Identify which cell holds the provided text, then report its (X, Y) central coordinate. 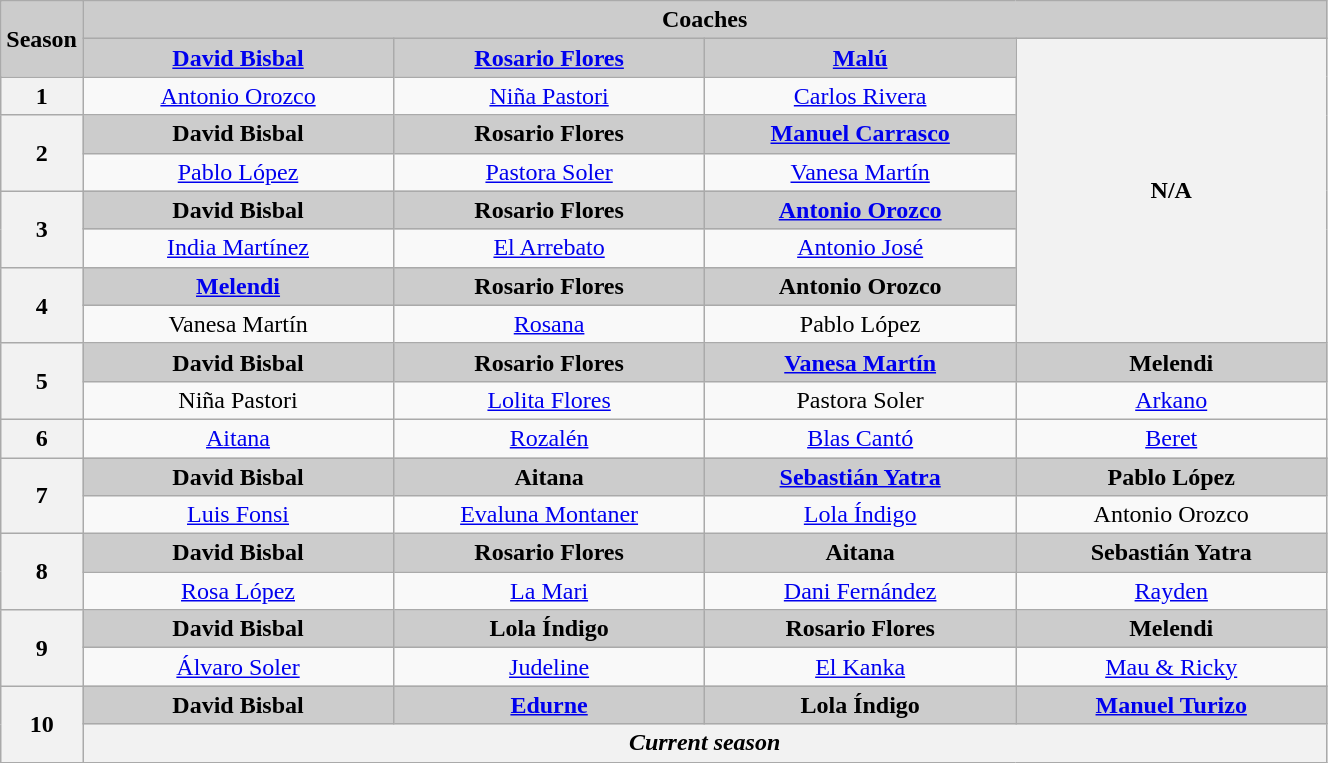
Manuel Carrasco (860, 134)
4 (42, 305)
8 (42, 572)
India Martínez (238, 248)
Rayden (1172, 591)
El Arrebato (550, 248)
2 (42, 153)
Current season (704, 743)
5 (42, 381)
Coaches (704, 20)
Malú (860, 58)
N/A (1172, 191)
Rozalén (550, 438)
Beret (1172, 438)
Season (42, 39)
Judeline (550, 667)
Evaluna Montaner (550, 515)
10 (42, 724)
Manuel Turizo (1172, 705)
Edurne (550, 705)
Antonio José (860, 248)
3 (42, 229)
Luis Fonsi (238, 515)
1 (42, 96)
6 (42, 438)
La Mari (550, 591)
Carlos Rivera (860, 96)
Lolita Flores (550, 400)
Rosana (550, 324)
Blas Cantó (860, 438)
Dani Fernández (860, 591)
El Kanka (860, 667)
Rosa López (238, 591)
7 (42, 496)
Arkano (1172, 400)
Álvaro Soler (238, 667)
9 (42, 648)
Mau & Ricky (1172, 667)
